Identify which cell holds the provided text, then report its (x, y) central coordinate. 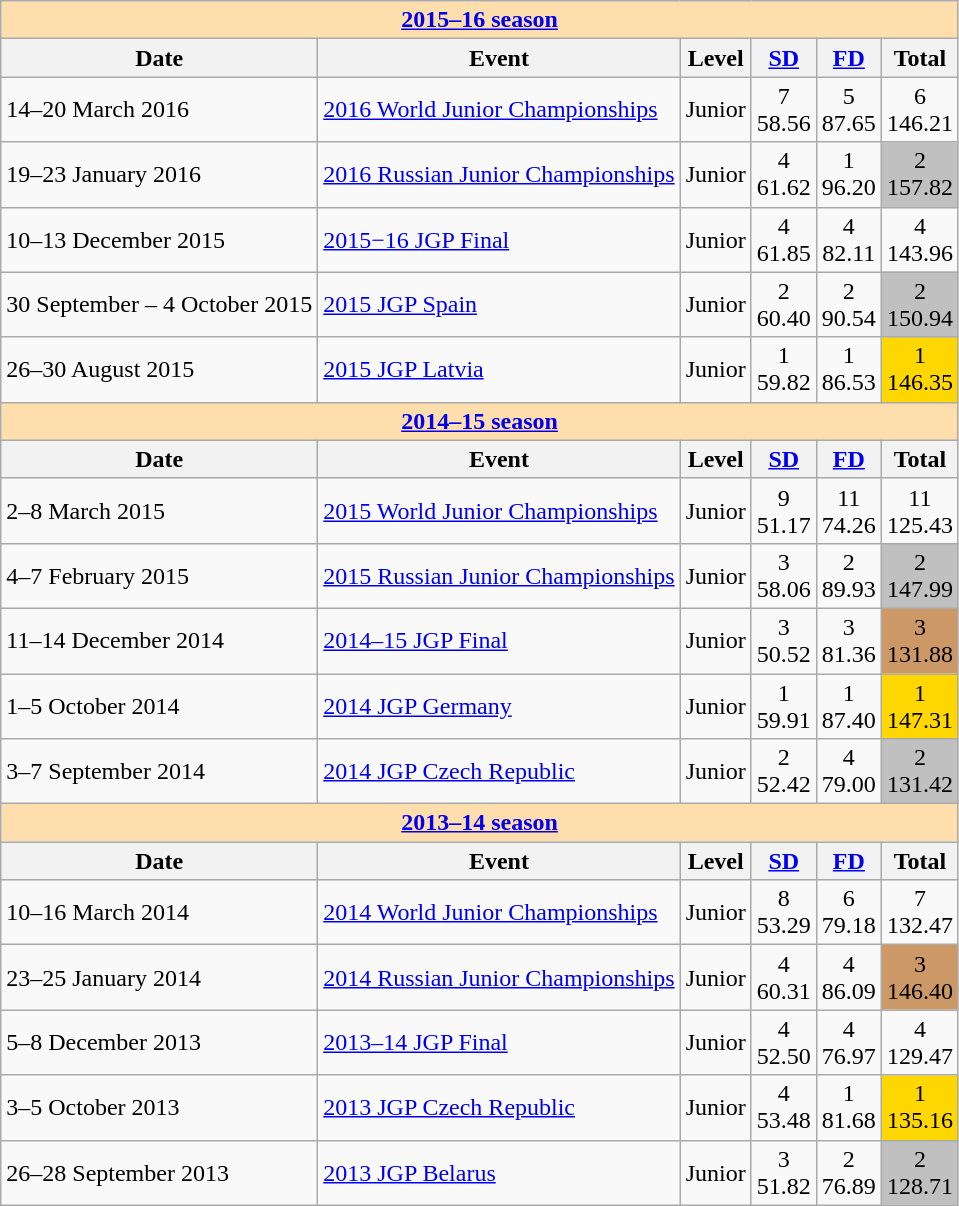
3 50.52 (784, 640)
19–23 January 2016 (160, 174)
8 53.29 (784, 912)
2014 World Junior Championships (499, 912)
2 147.99 (920, 576)
11–14 December 2014 (160, 640)
11 74.26 (848, 510)
2013 JGP Belarus (499, 1172)
2 131.42 (920, 772)
1 81.68 (848, 1108)
2013–14 season (480, 823)
3 51.82 (784, 1172)
10–13 December 2015 (160, 240)
4 61.85 (784, 240)
2 128.71 (920, 1172)
4–7 February 2015 (160, 576)
2015–16 season (480, 20)
2013 JGP Czech Republic (499, 1108)
4 53.48 (784, 1108)
14–20 March 2016 (160, 110)
26–28 September 2013 (160, 1172)
2015 World Junior Championships (499, 510)
11 125.43 (920, 510)
4 60.31 (784, 978)
2 90.54 (848, 304)
2 52.42 (784, 772)
2014 JGP Czech Republic (499, 772)
4 82.11 (848, 240)
2014–15 JGP Final (499, 640)
1 87.40 (848, 706)
4 61.62 (784, 174)
1–5 October 2014 (160, 706)
4 86.09 (848, 978)
1 59.82 (784, 370)
2 76.89 (848, 1172)
3 146.40 (920, 978)
2015 JGP Latvia (499, 370)
1 59.91 (784, 706)
9 51.17 (784, 510)
10–16 March 2014 (160, 912)
6 146.21 (920, 110)
1 96.20 (848, 174)
2 157.82 (920, 174)
1 147.31 (920, 706)
2 89.93 (848, 576)
2013–14 JGP Final (499, 1042)
5 87.65 (848, 110)
7 132.47 (920, 912)
7 58.56 (784, 110)
2014 JGP Germany (499, 706)
26–30 August 2015 (160, 370)
2016 Russian Junior Championships (499, 174)
4 129.47 (920, 1042)
2014 Russian Junior Championships (499, 978)
3–7 September 2014 (160, 772)
6 79.18 (848, 912)
4 79.00 (848, 772)
4 143.96 (920, 240)
23–25 January 2014 (160, 978)
2–8 March 2015 (160, 510)
2015 Russian Junior Championships (499, 576)
2015 JGP Spain (499, 304)
1 135.16 (920, 1108)
2015−16 JGP Final (499, 240)
30 September – 4 October 2015 (160, 304)
3–5 October 2013 (160, 1108)
2014–15 season (480, 421)
3 131.88 (920, 640)
4 52.50 (784, 1042)
2016 World Junior Championships (499, 110)
3 81.36 (848, 640)
1 146.35 (920, 370)
4 76.97 (848, 1042)
2 60.40 (784, 304)
5–8 December 2013 (160, 1042)
2 150.94 (920, 304)
3 58.06 (784, 576)
1 86.53 (848, 370)
